Pinpoint the cell where the given text exists, returning its [x, y] midpoint coordinate. 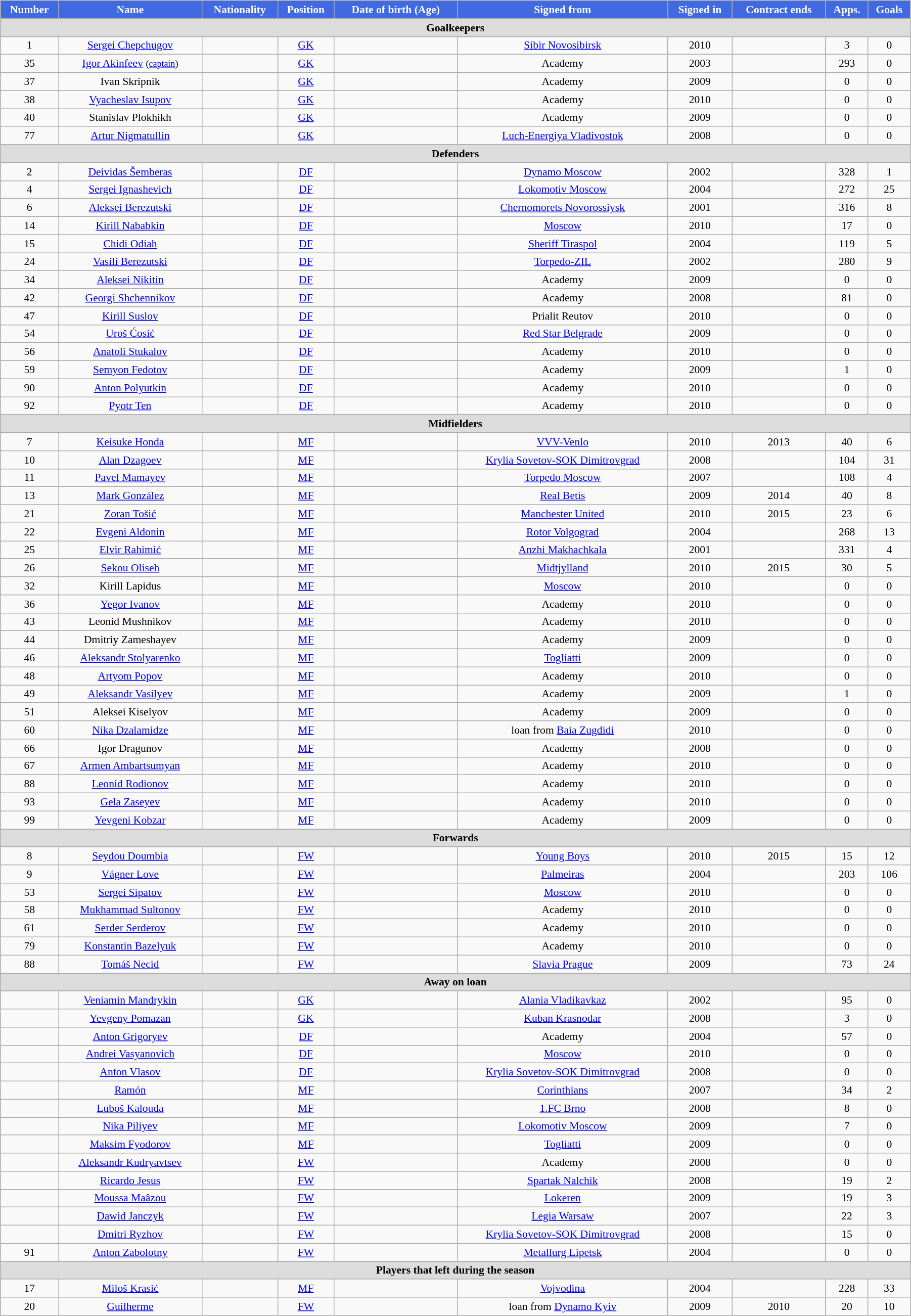
Zoran Tošić [130, 514]
Leonid Rodionov [130, 784]
42 [29, 298]
Anton Zabolotny [130, 1252]
66 [29, 748]
228 [847, 1289]
203 [847, 874]
Dmitri Ryzhov [130, 1235]
Name [130, 10]
54 [29, 334]
Away on loan [455, 982]
73 [847, 964]
loan from Baia Zugdidi [563, 730]
Number [29, 10]
Kuban Krasnodar [563, 1018]
Dynamo Moscow [563, 172]
Date of birth (Age) [396, 10]
Position [306, 10]
Yegor Ivanov [130, 604]
Aleksei Nikitin [130, 280]
Rotor Volgograd [563, 532]
Elvir Rahimić [130, 550]
Sergei Chepchugov [130, 46]
14 [29, 226]
Sheriff Tiraspol [563, 244]
Goals [889, 10]
36 [29, 604]
Metallurg Lipetsk [563, 1252]
58 [29, 910]
Vyacheslav Isupov [130, 100]
Red Star Belgrade [563, 334]
Anatoli Stukalov [130, 352]
293 [847, 64]
VVV-Venlo [563, 442]
31 [889, 460]
Ivan Skripnik [130, 82]
Mark González [130, 496]
46 [29, 658]
Slavia Prague [563, 964]
Sekou Oliseh [130, 568]
328 [847, 172]
Kirill Nababkin [130, 226]
Vágner Love [130, 874]
272 [847, 190]
Maksim Fyodorov [130, 1145]
92 [29, 406]
51 [29, 712]
Tomáš Necid [130, 964]
Nika Dzalamidze [130, 730]
Ricardo Jesus [130, 1181]
Miloš Krasić [130, 1289]
2013 [779, 442]
Players that left during the season [455, 1270]
Luboš Kalouda [130, 1108]
Signed from [563, 10]
21 [29, 514]
Alania Vladikavkaz [563, 1001]
49 [29, 694]
Gela Zaseyev [130, 802]
Alan Dzagoev [130, 460]
268 [847, 532]
Sergei Sipatov [130, 892]
Defenders [455, 154]
Real Betis [563, 496]
Yevgeni Kobzar [130, 820]
30 [847, 568]
Lokeren [563, 1198]
Contract ends [779, 10]
108 [847, 478]
43 [29, 622]
Apps. [847, 10]
Igor Dragunov [130, 748]
57 [847, 1036]
Anton Polyutkin [130, 388]
Guilherme [130, 1306]
1.FC Brno [563, 1108]
12 [889, 856]
2014 [779, 496]
Artur Nigmatullin [130, 136]
Moussa Maâzou [130, 1198]
67 [29, 766]
33 [889, 1289]
Uroš Ćosić [130, 334]
23 [847, 514]
106 [889, 874]
Igor Akinfeev (captain) [130, 64]
Legia Warsaw [563, 1216]
Armen Ambartsumyan [130, 766]
Aleksandr Stolyarenko [130, 658]
331 [847, 550]
Georgi Shchennikov [130, 298]
Artyom Popov [130, 676]
loan from Dynamo Kyiv [563, 1306]
Signed in [700, 10]
Leonid Mushnikov [130, 622]
Anzhi Makhachkala [563, 550]
Seydou Doumbia [130, 856]
56 [29, 352]
Manchester United [563, 514]
Torpedo-ZIL [563, 262]
99 [29, 820]
Andrei Vasyanovich [130, 1054]
Torpedo Moscow [563, 478]
Konstantin Bazelyuk [130, 946]
26 [29, 568]
Sibir Novosibirsk [563, 46]
Vasili Berezutski [130, 262]
Young Boys [563, 856]
Pavel Mamayev [130, 478]
Aleksei Kiselyov [130, 712]
Corinthians [563, 1091]
Prialit Reutov [563, 316]
Yevgeny Pomazan [130, 1018]
316 [847, 208]
Midfielders [455, 424]
77 [29, 136]
Semyon Fedotov [130, 370]
35 [29, 64]
Nika Piliyev [130, 1126]
2003 [700, 64]
Aleksandr Vasilyev [130, 694]
Anton Vlasov [130, 1072]
Midtjylland [563, 568]
61 [29, 928]
Palmeiras [563, 874]
Nationality [240, 10]
Aleksei Berezutski [130, 208]
Veniamin Mandrykin [130, 1001]
Evgeni Aldonin [130, 532]
280 [847, 262]
Dawid Janczyk [130, 1216]
95 [847, 1001]
Goalkeepers [455, 28]
93 [29, 802]
79 [29, 946]
Serder Serderov [130, 928]
Deividas Šemberas [130, 172]
38 [29, 100]
Kirill Lapidus [130, 586]
Keisuke Honda [130, 442]
47 [29, 316]
37 [29, 82]
91 [29, 1252]
Stanislav Plokhikh [130, 118]
81 [847, 298]
Spartak Nalchik [563, 1181]
Chidi Odiah [130, 244]
Anton Grigoryev [130, 1036]
Sergei Ignashevich [130, 190]
Vojvodina [563, 1289]
59 [29, 370]
60 [29, 730]
104 [847, 460]
Ramón [130, 1091]
48 [29, 676]
Forwards [455, 838]
Chernomorets Novorossiysk [563, 208]
32 [29, 586]
Luch-Energiya Vladivostok [563, 136]
119 [847, 244]
44 [29, 640]
Kirill Suslov [130, 316]
53 [29, 892]
11 [29, 478]
Pyotr Ten [130, 406]
90 [29, 388]
Mukhammad Sultonov [130, 910]
Aleksandr Kudryavtsev [130, 1162]
Dmitriy Zameshayev [130, 640]
